For the text-containing cell, return its midpoint in [x, y] coordinate format. 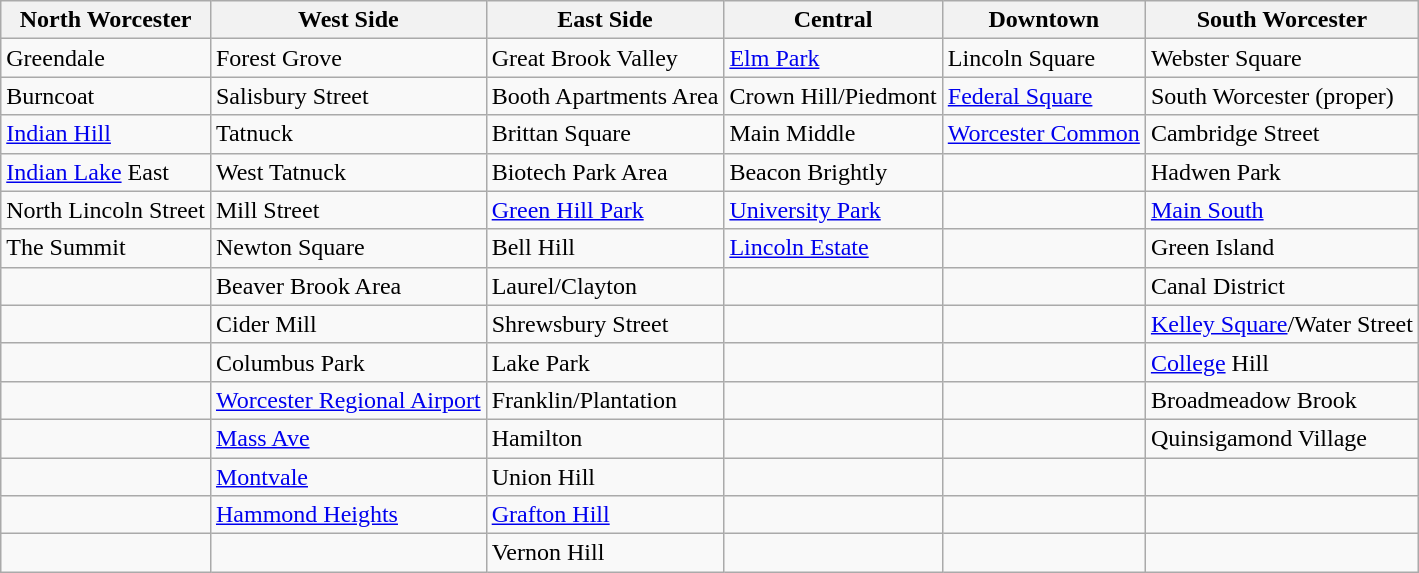
Downtown [1044, 20]
East Side [605, 20]
Greendale [106, 58]
Newton Square [348, 248]
Crown Hill/Piedmont [833, 96]
Vernon Hill [605, 553]
Beaver Brook Area [348, 286]
Union Hill [605, 477]
Lincoln Estate [833, 248]
Worcester Common [1044, 134]
Indian Hill [106, 134]
Brittan Square [605, 134]
West Side [348, 20]
Hamilton [605, 438]
Tatnuck [348, 134]
College Hill [1282, 362]
West Tatnuck [348, 172]
Mill Street [348, 210]
Booth Apartments Area [605, 96]
Great Brook Valley [605, 58]
Grafton Hill [605, 515]
Main South [1282, 210]
Mass Ave [348, 438]
Columbus Park [348, 362]
Burncoat [106, 96]
Laurel/Clayton [605, 286]
Lake Park [605, 362]
Worcester Regional Airport [348, 400]
Elm Park [833, 58]
Bell Hill [605, 248]
Montvale [348, 477]
The Summit [106, 248]
South Worcester (proper) [1282, 96]
Salisbury Street [348, 96]
North Worcester [106, 20]
Central [833, 20]
Cider Mill [348, 324]
Quinsigamond Village [1282, 438]
Indian Lake East [106, 172]
University Park [833, 210]
Main Middle [833, 134]
Green Island [1282, 248]
Broadmeadow Brook [1282, 400]
Forest Grove [348, 58]
Shrewsbury Street [605, 324]
Biotech Park Area [605, 172]
Cambridge Street [1282, 134]
Franklin/Plantation [605, 400]
Canal District [1282, 286]
Hadwen Park [1282, 172]
South Worcester [1282, 20]
Beacon Brightly [833, 172]
Federal Square [1044, 96]
Green Hill Park [605, 210]
Webster Square [1282, 58]
North Lincoln Street [106, 210]
Lincoln Square [1044, 58]
Kelley Square/Water Street [1282, 324]
Hammond Heights [348, 515]
